Search for the cell housing the specified text and yield its (X, Y) center coordinate. 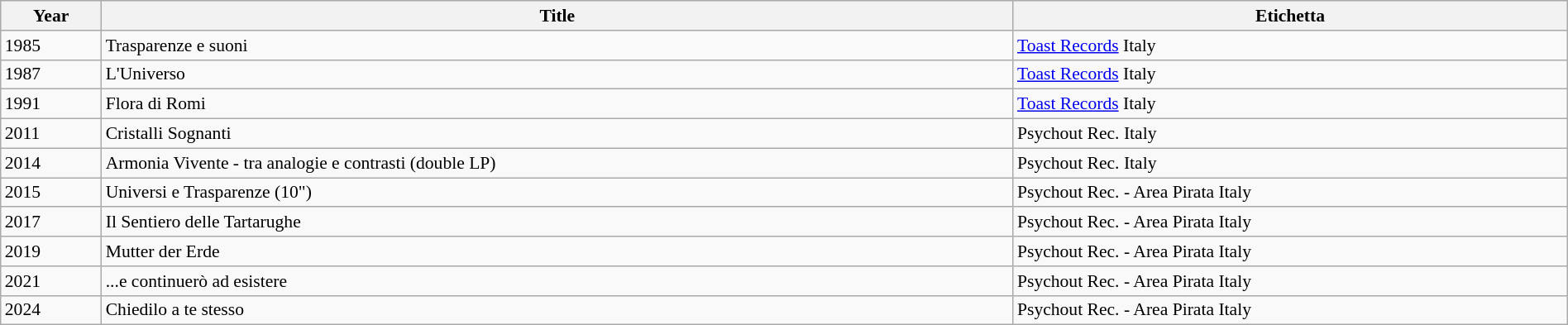
...e continuerò ad esistere (557, 280)
1987 (51, 74)
2021 (51, 280)
Mutter der Erde (557, 251)
Il Sentiero delle Tartarughe (557, 222)
2015 (51, 192)
1985 (51, 45)
2014 (51, 163)
Year (51, 16)
Armonia Vivente - tra analogie e contrasti (double LP) (557, 163)
L'Universo (557, 74)
2011 (51, 133)
Cristalli Sognanti (557, 133)
Universi e Trasparenze (10") (557, 192)
Etichetta (1290, 16)
1991 (51, 104)
2017 (51, 222)
2024 (51, 310)
Title (557, 16)
Flora di Romi (557, 104)
2019 (51, 251)
Trasparenze e suoni (557, 45)
Chiedilo a te stesso (557, 310)
